For the text-containing cell, return its midpoint in (x, y) coordinate format. 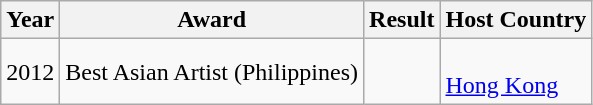
Award (212, 20)
Hong Kong (516, 72)
Best Asian Artist (Philippines) (212, 72)
Year (30, 20)
Host Country (516, 20)
2012 (30, 72)
Result (402, 20)
